Detect which cell encompasses the target text, then output its (X, Y) center coordinate. 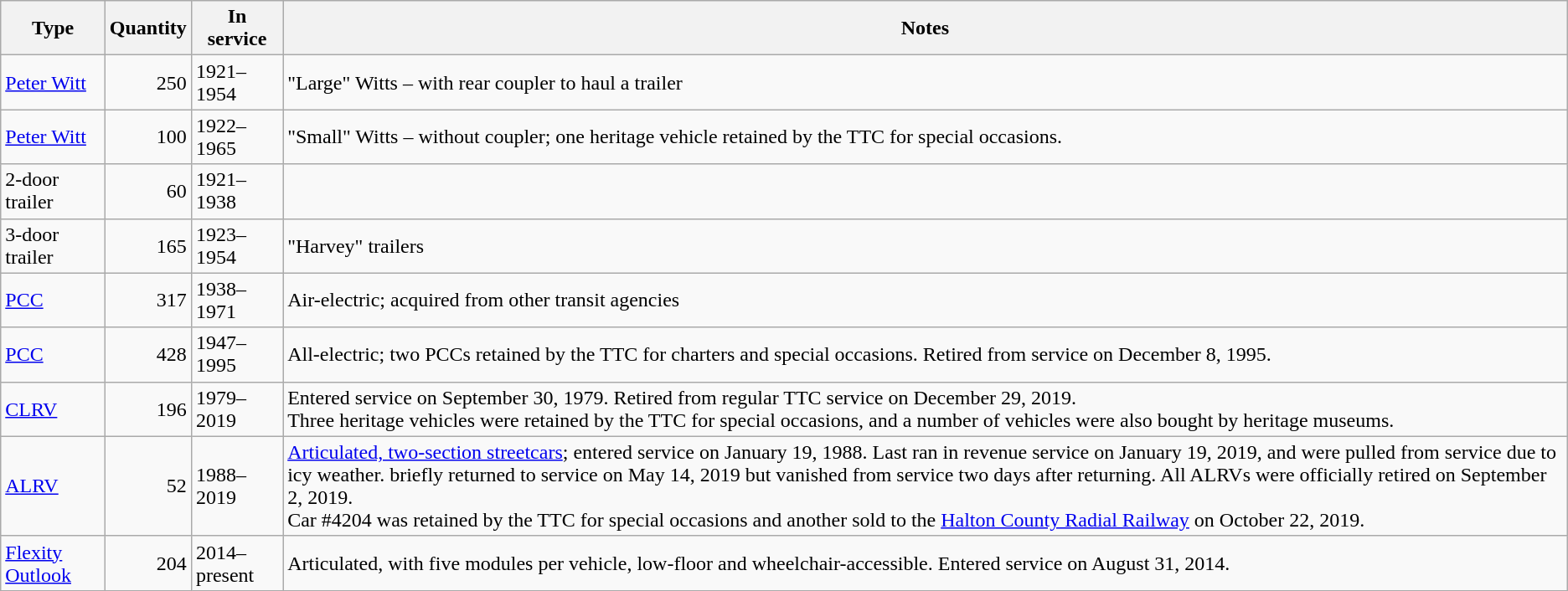
1947–1995 (236, 355)
CLRV (54, 409)
1921–1954 (236, 82)
250 (147, 82)
60 (147, 191)
317 (147, 300)
1923–1954 (236, 246)
196 (147, 409)
165 (147, 246)
204 (147, 563)
Articulated, with five modules per vehicle, low-floor and wheelchair-accessible. Entered service on August 31, 2014. (926, 563)
1979–2019 (236, 409)
"Harvey" trailers (926, 246)
1922–1965 (236, 137)
100 (147, 137)
2014–present (236, 563)
1988–2019 (236, 486)
In service (236, 28)
ALRV (54, 486)
"Small" Witts – without coupler; one heritage vehicle retained by the TTC for special occasions. (926, 137)
Type (54, 28)
Quantity (147, 28)
52 (147, 486)
All-electric; two PCCs retained by the TTC for charters and special occasions. Retired from service on December 8, 1995. (926, 355)
Notes (926, 28)
1938–1971 (236, 300)
Air-electric; acquired from other transit agencies (926, 300)
2-door trailer (54, 191)
428 (147, 355)
3-door trailer (54, 246)
"Large" Witts – with rear coupler to haul a trailer (926, 82)
1921–1938 (236, 191)
Flexity Outlook (54, 563)
